Output the [x, y] coordinate of the center of the cell containing the given text.  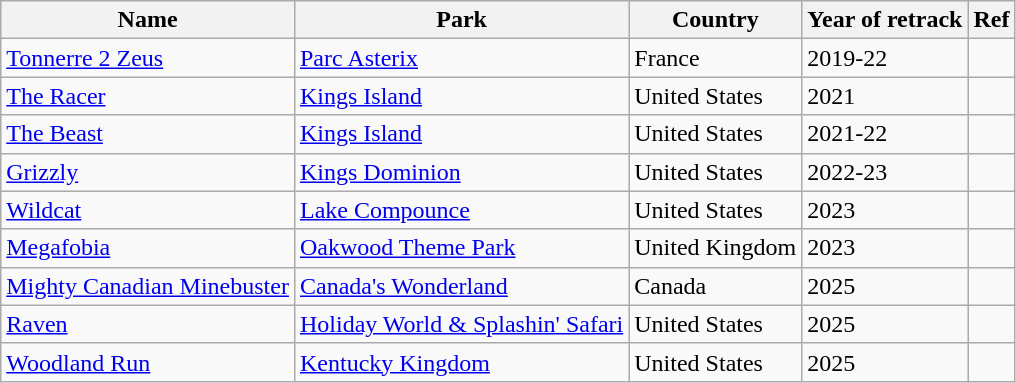
Mighty Canadian Minebuster [148, 286]
Country [716, 20]
2021-22 [885, 134]
Holiday World & Splashin' Safari [461, 324]
United Kingdom [716, 248]
Kentucky Kingdom [461, 362]
Canada's Wonderland [461, 286]
Wildcat [148, 210]
The Racer [148, 96]
Name [148, 20]
Kings Dominion [461, 172]
Parc Asterix [461, 58]
2019-22 [885, 58]
Lake Compounce [461, 210]
2022-23 [885, 172]
The Beast [148, 134]
Grizzly [148, 172]
Year of retrack [885, 20]
Raven [148, 324]
Canada [716, 286]
Oakwood Theme Park [461, 248]
Woodland Run [148, 362]
France [716, 58]
2021 [885, 96]
Ref [992, 20]
Park [461, 20]
Tonnerre 2 Zeus [148, 58]
Megafobia [148, 248]
